Return (x, y) of the center of cell containing provided text 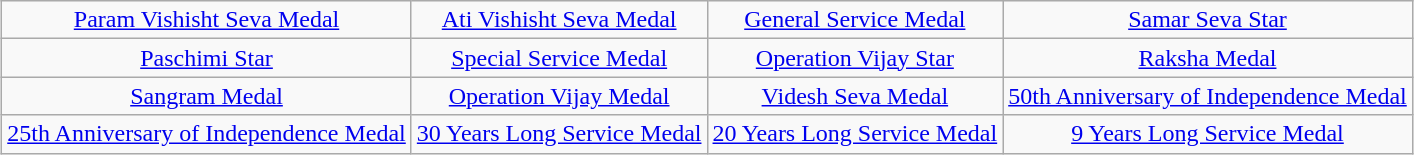
Special Service Medal (559, 58)
Operation Vijay Star (855, 58)
Ati Vishisht Seva Medal (559, 20)
Videsh Seva Medal (855, 96)
9 Years Long Service Medal (1208, 134)
General Service Medal (855, 20)
20 Years Long Service Medal (855, 134)
Paschimi Star (207, 58)
Param Vishisht Seva Medal (207, 20)
Raksha Medal (1208, 58)
30 Years Long Service Medal (559, 134)
25th Anniversary of Independence Medal (207, 134)
Samar Seva Star (1208, 20)
Operation Vijay Medal (559, 96)
Sangram Medal (207, 96)
50th Anniversary of Independence Medal (1208, 96)
